Capture the cell that displays the provided text and extract its (x, y) central coordinate. 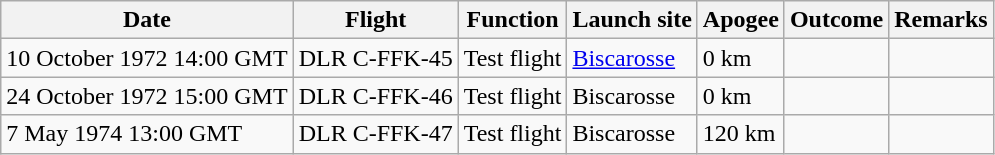
Apogee (740, 20)
Flight (376, 20)
120 km (740, 134)
Outcome (836, 20)
Function (512, 20)
DLR C-FFK-46 (376, 96)
Remarks (941, 20)
Date (147, 20)
Launch site (632, 20)
24 October 1972 15:00 GMT (147, 96)
DLR C-FFK-45 (376, 58)
7 May 1974 13:00 GMT (147, 134)
10 October 1972 14:00 GMT (147, 58)
DLR C-FFK-47 (376, 134)
